Detect which cell encompasses the target text, then output its (x, y) center coordinate. 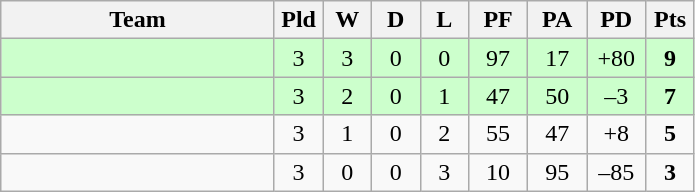
5 (670, 134)
10 (498, 172)
7 (670, 96)
–3 (616, 96)
95 (558, 172)
55 (498, 134)
PF (498, 20)
L (444, 20)
17 (558, 58)
97 (498, 58)
D (396, 20)
+80 (616, 58)
PA (558, 20)
Pld (298, 20)
–85 (616, 172)
W (348, 20)
50 (558, 96)
Team (138, 20)
+8 (616, 134)
Pts (670, 20)
9 (670, 58)
PD (616, 20)
